Extract the (X, Y) coordinate from the center of the cell holding the provided text.  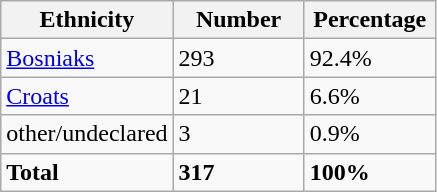
317 (238, 172)
Croats (87, 96)
Number (238, 20)
3 (238, 134)
Bosniaks (87, 58)
other/undeclared (87, 134)
92.4% (370, 58)
293 (238, 58)
21 (238, 96)
Total (87, 172)
0.9% (370, 134)
Ethnicity (87, 20)
6.6% (370, 96)
100% (370, 172)
Percentage (370, 20)
